From the cell containing the given text, extract its center point as (x, y) coordinate. 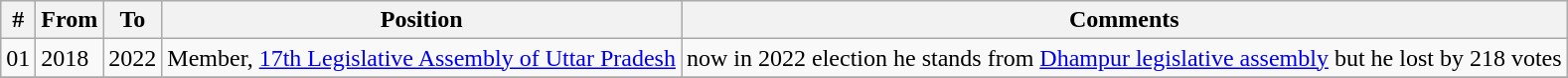
now in 2022 election he stands from Dhampur legislative assembly but he lost by 218 votes (1125, 58)
2022 (133, 58)
To (133, 20)
Position (421, 20)
Comments (1125, 20)
Member, 17th Legislative Assembly of Uttar Pradesh (421, 58)
2018 (70, 58)
# (18, 20)
From (70, 20)
01 (18, 58)
